Provide the (X, Y) coordinate of the cell's center where the given text is located.  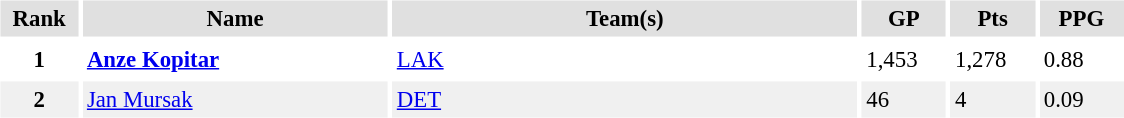
1,278 (993, 59)
Team(s) (624, 18)
Rank (38, 18)
0.09 (1081, 100)
DET (624, 100)
Name (234, 18)
Pts (993, 18)
LAK (624, 59)
1 (38, 59)
46 (904, 100)
4 (993, 100)
PPG (1081, 18)
Anze Kopitar (234, 59)
1,453 (904, 59)
0.88 (1081, 59)
2 (38, 100)
GP (904, 18)
Jan Mursak (234, 100)
